Locate the cell with the specified text and output its [x, y] center coordinate. 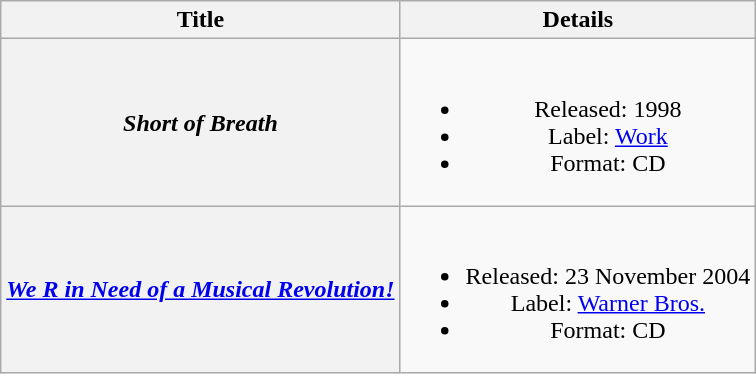
Details [578, 20]
Released: 23 November 2004Label: Warner Bros.Format: CD [578, 290]
Title [200, 20]
Short of Breath [200, 122]
We R in Need of a Musical Revolution! [200, 290]
Released: 1998Label: WorkFormat: CD [578, 122]
